Determine the [X, Y] coordinate at the center of the cell enclosing the given text.  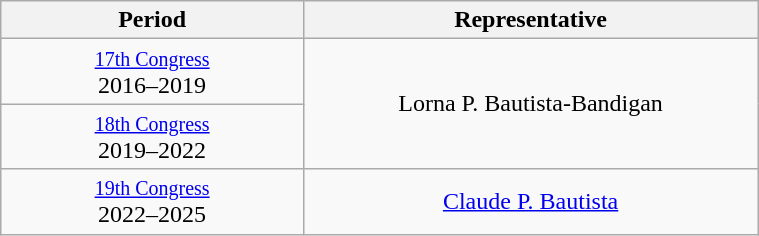
Period [152, 20]
18th Congress2019–2022 [152, 136]
19th Congress2022–2025 [152, 202]
Claude P. Bautista [530, 202]
17th Congress2016–2019 [152, 72]
Lorna P. Bautista-Bandigan [530, 104]
Representative [530, 20]
